Capture the cell that displays the provided text and extract its [x, y] central coordinate. 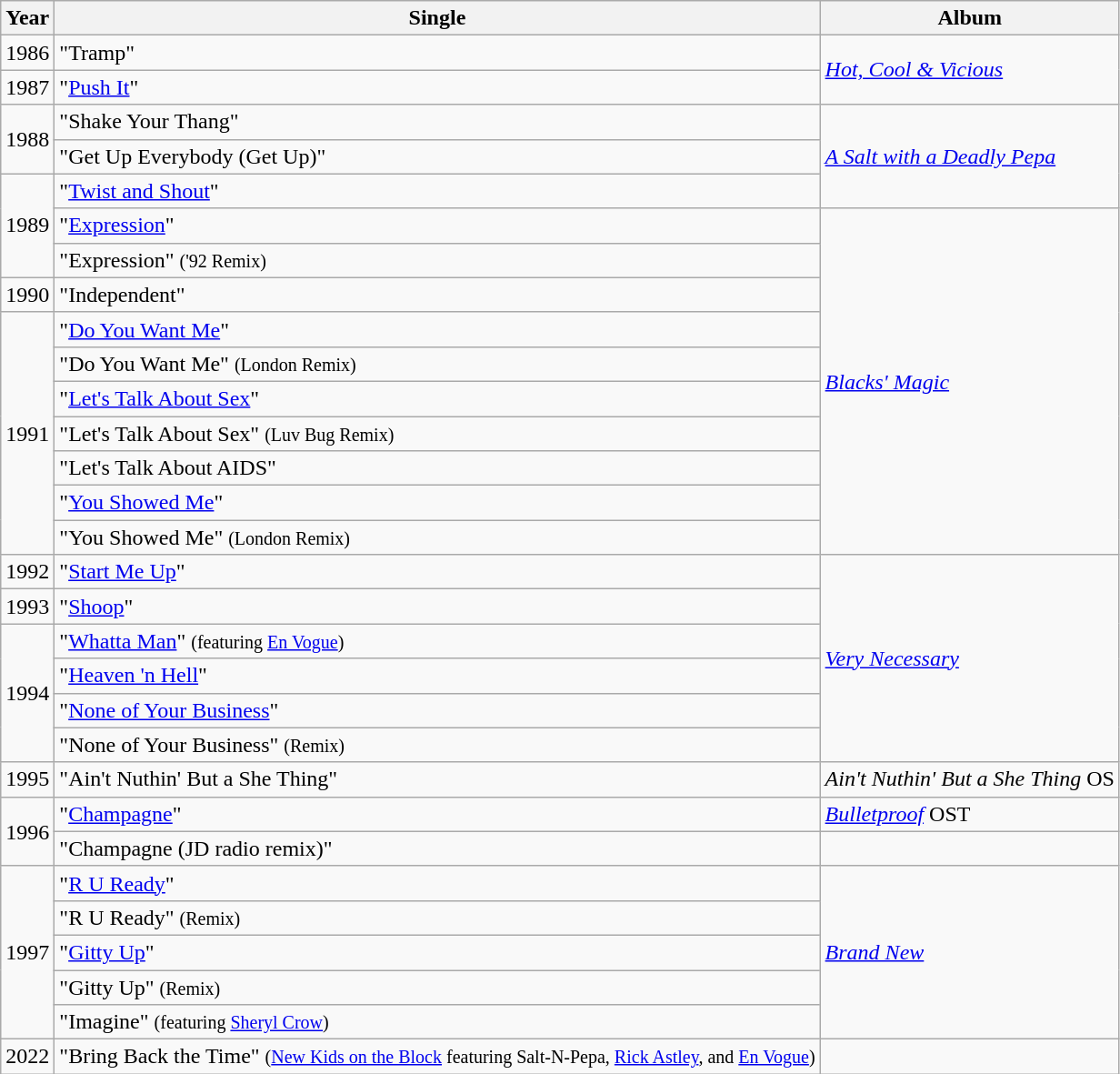
"Bring Back the Time" (New Kids on the Block featuring Salt-N-Pepa, Rick Astley, and En Vogue) [437, 1057]
"Expression" ('92 Remix) [437, 260]
"Do You Want Me" (London Remix) [437, 364]
"R U Ready" [437, 883]
1994 [27, 693]
"None of Your Business" [437, 710]
1995 [27, 779]
"Expression" [437, 226]
"Get Up Everybody (Get Up)" [437, 156]
"Start Me Up" [437, 572]
"Heaven 'n Hell" [437, 676]
1997 [27, 952]
"Twist and Shout" [437, 191]
"None of Your Business" (Remix) [437, 745]
Hot, Cool & Vicious [969, 70]
1992 [27, 572]
"Ain't Nuthin' But a She Thing" [437, 779]
"Whatta Man" (featuring En Vogue) [437, 641]
Album [969, 18]
"You Showed Me" (London Remix) [437, 537]
Year [27, 18]
"Gitty Up" [437, 952]
Blacks' Magic [969, 382]
"Champagne" [437, 814]
"You Showed Me" [437, 503]
"Gitty Up" (Remix) [437, 987]
"Let's Talk About Sex" (Luv Bug Remix) [437, 434]
"Tramp" [437, 53]
1987 [27, 87]
"Let's Talk About Sex" [437, 398]
Brand New [969, 952]
"Champagne (JD radio remix)" [437, 848]
1996 [27, 831]
"Shoop" [437, 607]
Ain't Nuthin' But a She Thing OS [969, 779]
"Imagine" (featuring Sheryl Crow) [437, 1022]
1989 [27, 226]
Very Necessary [969, 658]
"Push It" [437, 87]
"Shake Your Thang" [437, 122]
"Let's Talk About AIDS" [437, 468]
1993 [27, 607]
1988 [27, 139]
"Independent" [437, 295]
"Do You Want Me" [437, 329]
1990 [27, 295]
"R U Ready" (Remix) [437, 918]
A Salt with a Deadly Pepa [969, 156]
1991 [27, 433]
Bulletproof OST [969, 814]
1986 [27, 53]
Single [437, 18]
2022 [27, 1057]
